Search for the cell housing the specified text and yield its (X, Y) center coordinate. 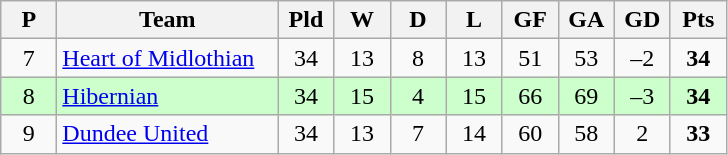
GF (530, 20)
69 (586, 96)
4 (418, 96)
GA (586, 20)
–2 (642, 58)
Dundee United (168, 134)
Team (168, 20)
53 (586, 58)
60 (530, 134)
51 (530, 58)
66 (530, 96)
9 (29, 134)
Pts (698, 20)
GD (642, 20)
Pld (306, 20)
Hibernian (168, 96)
Heart of Midlothian (168, 58)
–3 (642, 96)
W (362, 20)
14 (474, 134)
D (418, 20)
L (474, 20)
P (29, 20)
58 (586, 134)
33 (698, 134)
2 (642, 134)
